Output the (X, Y) coordinate of the center of the cell containing the given text.  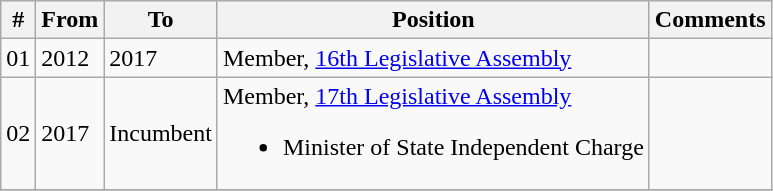
01 (18, 58)
To (161, 20)
Member, 17th Legislative AssemblyMinister of State Independent Charge (433, 134)
02 (18, 134)
Position (433, 20)
From (70, 20)
2012 (70, 58)
# (18, 20)
Member, 16th Legislative Assembly (433, 58)
Comments (710, 20)
Incumbent (161, 134)
